Output the (x, y) coordinate of the center of the cell containing the given text.  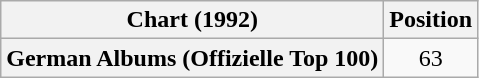
Chart (1992) (192, 20)
German Albums (Offizielle Top 100) (192, 58)
Position (431, 20)
63 (431, 58)
